Scan for the cell matching the given text and deliver its [x, y] coordinate at center. 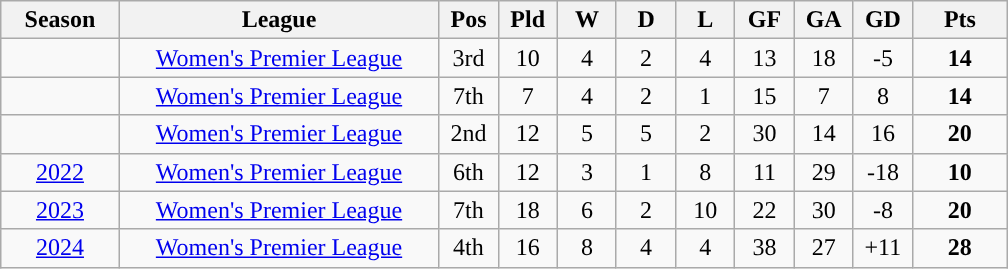
+11 [882, 248]
22 [764, 210]
2024 [60, 248]
-18 [882, 172]
Season [60, 20]
13 [764, 58]
Pld [528, 20]
GD [882, 20]
2022 [60, 172]
6th [468, 172]
29 [824, 172]
D [646, 20]
League [279, 20]
-8 [882, 210]
GF [764, 20]
W [586, 20]
Pos [468, 20]
3 [586, 172]
GA [824, 20]
28 [960, 248]
2nd [468, 134]
6 [586, 210]
L [706, 20]
27 [824, 248]
4th [468, 248]
Pts [960, 20]
11 [764, 172]
2023 [60, 210]
-5 [882, 58]
15 [764, 96]
38 [764, 248]
3rd [468, 58]
